For the text-containing cell, return its midpoint in [x, y] coordinate format. 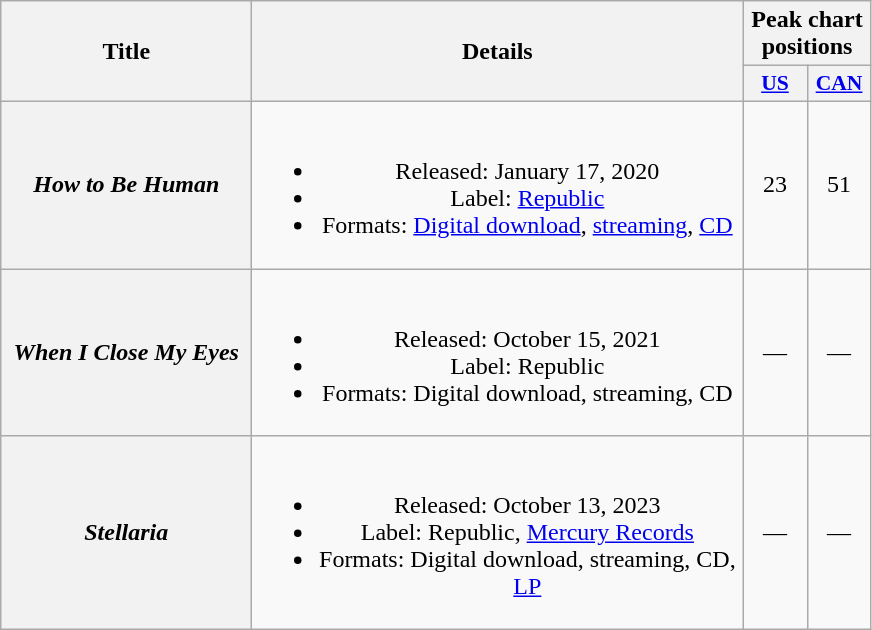
How to Be Human [126, 184]
Stellaria [126, 533]
Released: October 13, 2023Label: Republic, Mercury RecordsFormats: Digital download, streaming, CD, LP [498, 533]
Title [126, 52]
51 [839, 184]
Peak chart positions [807, 34]
Released: January 17, 2020Label: RepublicFormats: Digital download, streaming, CD [498, 184]
US [775, 84]
23 [775, 184]
Released: October 15, 2021Label: RepublicFormats: Digital download, streaming, CD [498, 352]
Details [498, 52]
When I Close My Eyes [126, 352]
CAN [839, 84]
